Extract the [X, Y] coordinate from the center of the cell holding the provided text.  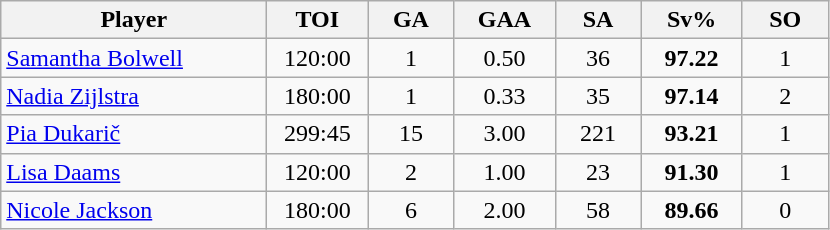
23 [598, 172]
93.21 [692, 134]
0.33 [504, 96]
GAA [504, 20]
Lisa Daams [134, 172]
6 [411, 210]
91.30 [692, 172]
299:45 [318, 134]
58 [598, 210]
SA [598, 20]
Nadia Zijlstra [134, 96]
221 [598, 134]
89.66 [692, 210]
Nicole Jackson [134, 210]
35 [598, 96]
Pia Dukarič [134, 134]
1.00 [504, 172]
15 [411, 134]
GA [411, 20]
0 [785, 210]
2.00 [504, 210]
97.14 [692, 96]
Sv% [692, 20]
TOI [318, 20]
97.22 [692, 58]
0.50 [504, 58]
Samantha Bolwell [134, 58]
SO [785, 20]
3.00 [504, 134]
Player [134, 20]
36 [598, 58]
